From the cell containing the given text, extract its center point as [X, Y] coordinate. 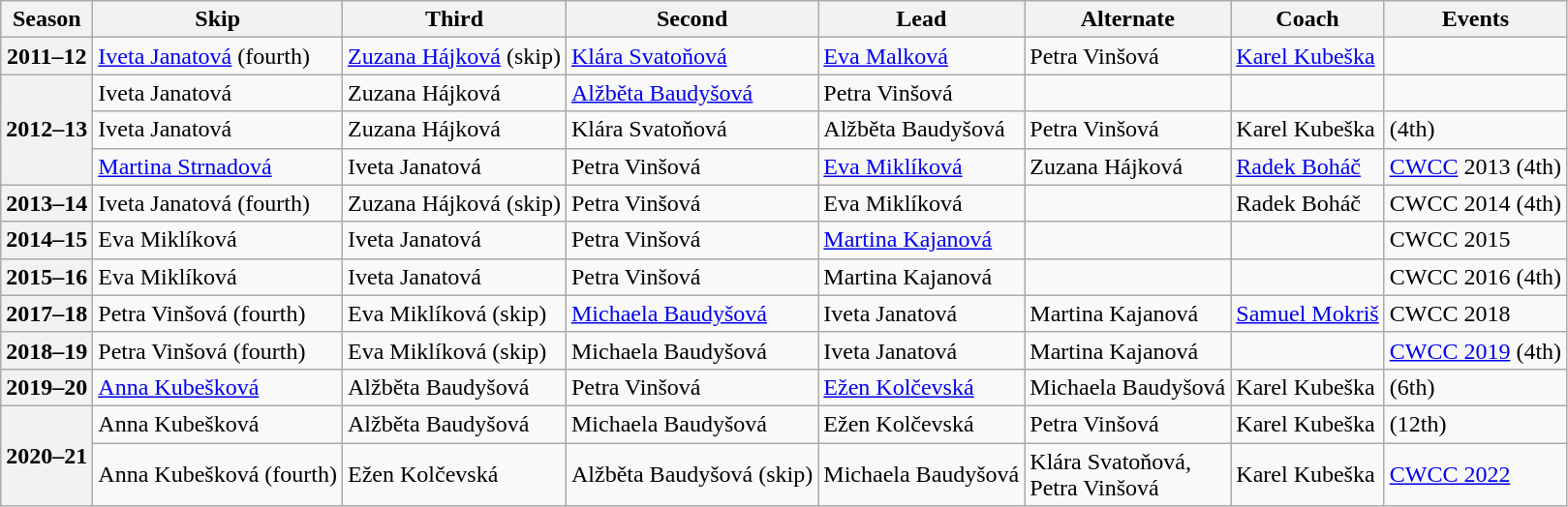
2013–14 [46, 203]
2018–19 [46, 350]
Alternate [1127, 19]
2017–18 [46, 313]
2019–20 [46, 387]
Martina Strnadová [218, 166]
2015–16 [46, 277]
2011–12 [46, 56]
Alžběta Baudyšová (skip) [692, 474]
CWCC 2014 (4th) [1475, 203]
Skip [218, 19]
CWCC 2013 (4th) [1475, 166]
CWCC 2015 [1475, 240]
2012–13 [46, 130]
CWCC 2022 [1475, 474]
Third [453, 19]
2014–15 [46, 240]
Lead [922, 19]
Samuel Mokriš [1307, 313]
Anna Kubešková (fourth) [218, 474]
(4th) [1475, 130]
Second [692, 19]
Season [46, 19]
CWCC 2016 (4th) [1475, 277]
2020–21 [46, 455]
Events [1475, 19]
Klára Svatoňová,Petra Vinšová [1127, 474]
(12th) [1475, 424]
(6th) [1475, 387]
CWCC 2019 (4th) [1475, 350]
Coach [1307, 19]
CWCC 2018 [1475, 313]
Eva Malková [922, 56]
